Extract the [X, Y] coordinate from the center of the cell holding the provided text.  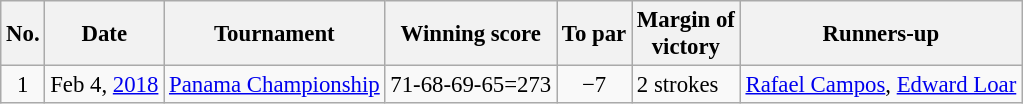
Runners-up [880, 34]
71-68-69-65=273 [471, 85]
To par [594, 34]
2 strokes [686, 85]
Date [104, 34]
1 [23, 85]
No. [23, 34]
Rafael Campos, Edward Loar [880, 85]
−7 [594, 85]
Margin ofvictory [686, 34]
Panama Championship [274, 85]
Winning score [471, 34]
Tournament [274, 34]
Feb 4, 2018 [104, 85]
